Return the (x, y) coordinate for the center point of the cell that contains the specified text.  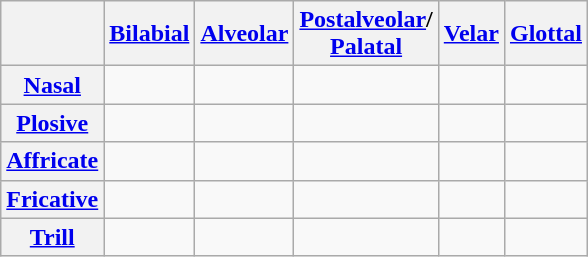
Glottal (546, 34)
Postalveolar/Palatal (366, 34)
Nasal (52, 85)
Alveolar (244, 34)
Plosive (52, 123)
Velar (471, 34)
Fricative (52, 199)
Affricate (52, 161)
Trill (52, 237)
Bilabial (150, 34)
